Extract the [x, y] coordinate from the center of the cell holding the provided text.  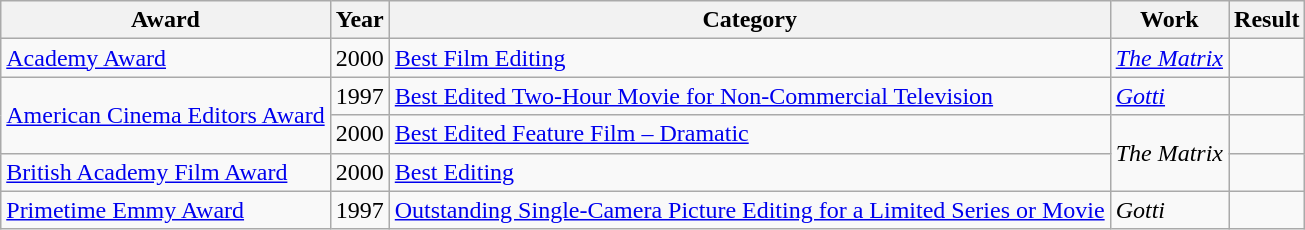
Work [1169, 20]
Academy Award [166, 58]
Best Edited Feature Film – Dramatic [750, 134]
Best Edited Two-Hour Movie for Non-Commercial Television [750, 96]
Year [360, 20]
Primetime Emmy Award [166, 210]
Outstanding Single-Camera Picture Editing for a Limited Series or Movie [750, 210]
American Cinema Editors Award [166, 115]
Award [166, 20]
Best Editing [750, 172]
Result [1267, 20]
Best Film Editing [750, 58]
Category [750, 20]
British Academy Film Award [166, 172]
